Extract the [X, Y] coordinate from the center of the cell holding the provided text.  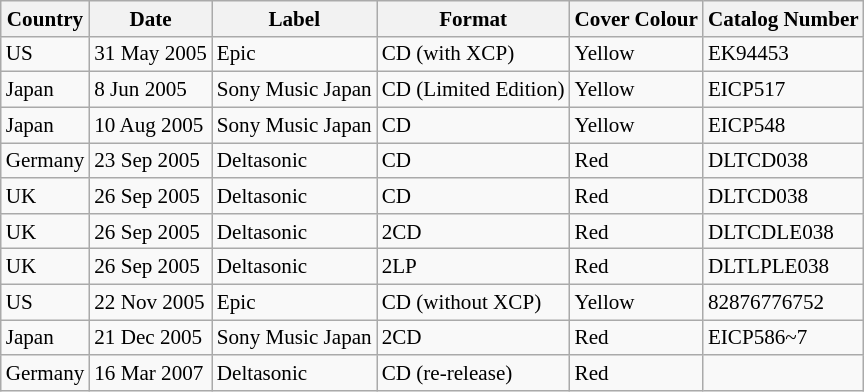
16 Mar 2007 [150, 372]
82876776752 [784, 302]
Country [46, 18]
DLTLPLE038 [784, 266]
DLTCDLE038 [784, 230]
10 Aug 2005 [150, 124]
CD (re-release) [474, 372]
EICP586~7 [784, 338]
Label [294, 18]
31 May 2005 [150, 54]
Date [150, 18]
CD (without XCP) [474, 302]
CD (Limited Edition) [474, 90]
EICP548 [784, 124]
8 Jun 2005 [150, 90]
CD (with XCP) [474, 54]
2LP [474, 266]
23 Sep 2005 [150, 160]
21 Dec 2005 [150, 338]
Format [474, 18]
22 Nov 2005 [150, 302]
EICP517 [784, 90]
Catalog Number [784, 18]
EK94453 [784, 54]
Cover Colour [636, 18]
